Return [X, Y] of the center of cell containing provided text 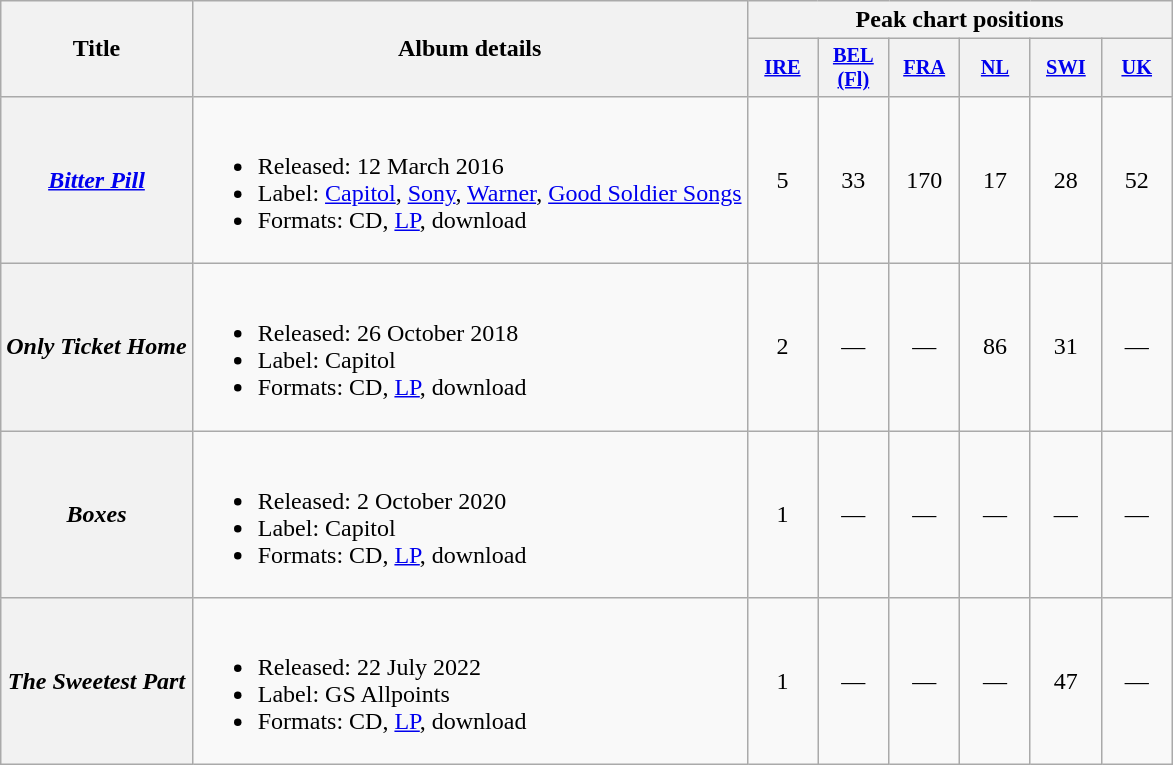
31 [1066, 348]
UK [1136, 68]
Boxes [96, 514]
Released: 12 March 2016Label: Capitol, Sony, Warner, Good Soldier SongsFormats: CD, LP, download [470, 180]
Released: 22 July 2022Label: GS AllpointsFormats: CD, LP, download [470, 682]
28 [1066, 180]
17 [996, 180]
5 [782, 180]
Released: 26 October 2018Label: CapitolFormats: CD, LP, download [470, 348]
86 [996, 348]
Album details [470, 49]
170 [924, 180]
Peak chart positions [960, 20]
IRE [782, 68]
Title [96, 49]
47 [1066, 682]
NL [996, 68]
BEL(Fl) [854, 68]
The Sweetest Part [96, 682]
SWI [1066, 68]
Only Ticket Home [96, 348]
FRA [924, 68]
Bitter Pill [96, 180]
52 [1136, 180]
33 [854, 180]
2 [782, 348]
Released: 2 October 2020Label: CapitolFormats: CD, LP, download [470, 514]
